Determine the (x, y) coordinate at the center of the cell enclosing the given text.  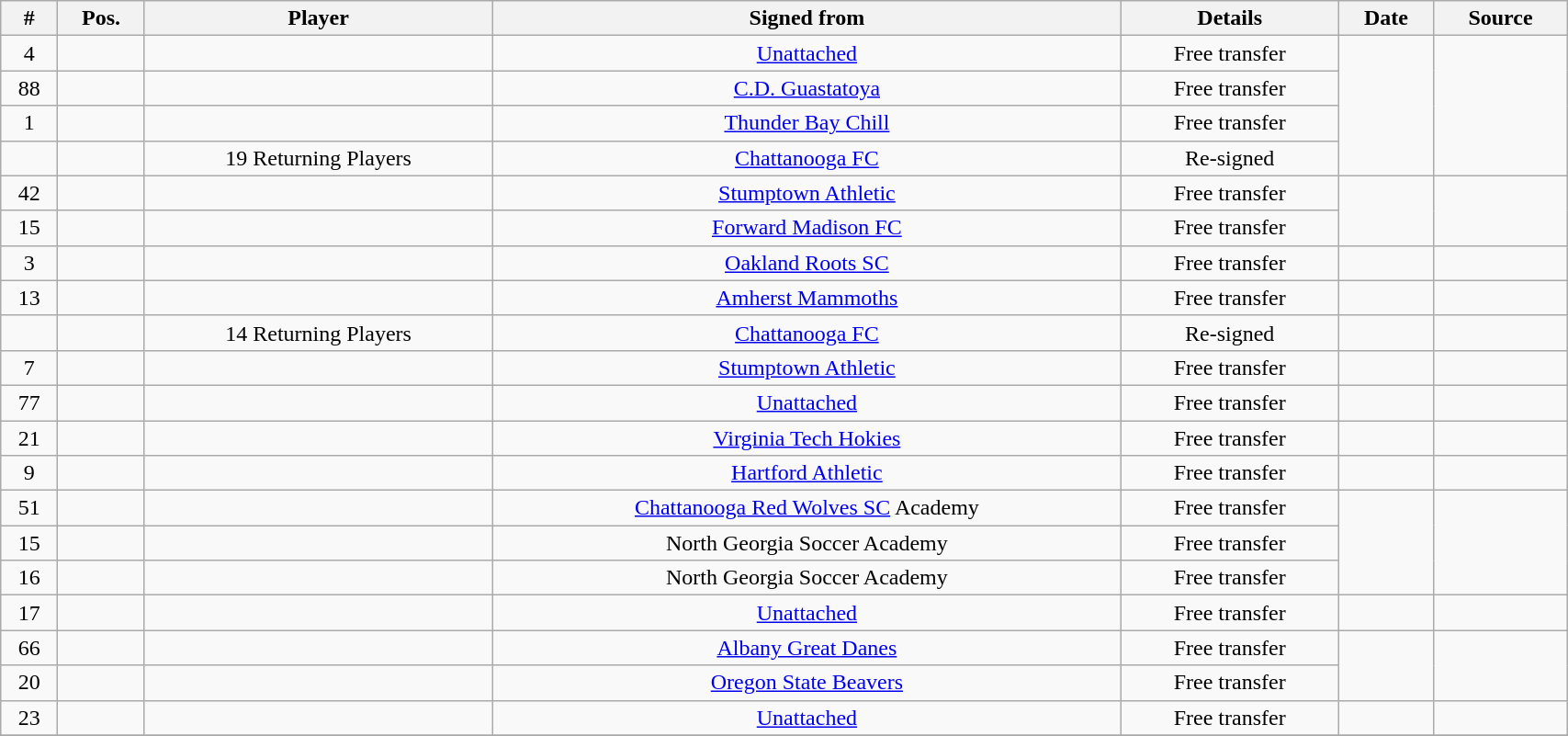
7 (29, 368)
13 (29, 298)
# (29, 18)
Date (1387, 18)
4 (29, 53)
Chattanooga Red Wolves SC Academy (807, 508)
20 (29, 683)
14 Returning Players (318, 333)
19 Returning Players (318, 158)
Signed from (807, 18)
88 (29, 88)
1 (29, 123)
Thunder Bay Chill (807, 123)
23 (29, 718)
Oakland Roots SC (807, 263)
Pos. (101, 18)
42 (29, 193)
16 (29, 578)
Forward Madison FC (807, 228)
Virginia Tech Hokies (807, 438)
Hartford Athletic (807, 473)
66 (29, 648)
17 (29, 613)
C.D. Guastatoya (807, 88)
3 (29, 263)
Albany Great Danes (807, 648)
21 (29, 438)
Details (1230, 18)
Oregon State Beavers (807, 683)
9 (29, 473)
51 (29, 508)
Source (1500, 18)
Amherst Mammoths (807, 298)
77 (29, 402)
Player (318, 18)
